Extract the (x, y) coordinate from the center of the cell holding the provided text.  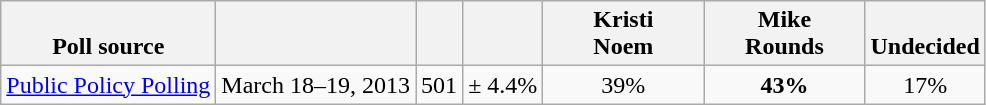
KristiNoem (624, 34)
43% (784, 85)
Undecided (925, 34)
39% (624, 85)
Public Policy Polling (108, 85)
MikeRounds (784, 34)
March 18–19, 2013 (316, 85)
Poll source (108, 34)
± 4.4% (503, 85)
17% (925, 85)
501 (440, 85)
